Provide the (x, y) coordinate of the cell's center where the given text is located.  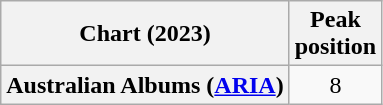
8 (335, 85)
Peakposition (335, 34)
Chart (2023) (145, 34)
Australian Albums (ARIA) (145, 85)
